Return [X, Y] of the center of cell containing provided text 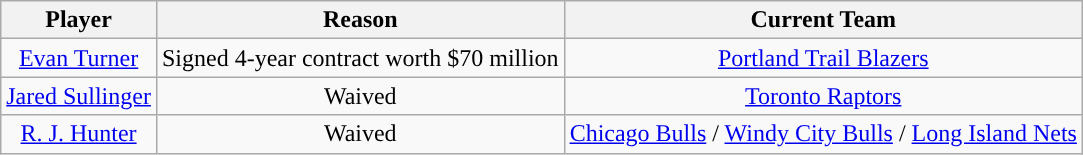
Player [79, 20]
Portland Trail Blazers [823, 58]
Signed 4-year contract worth $70 million [360, 58]
R. J. Hunter [79, 134]
Chicago Bulls / Windy City Bulls / Long Island Nets [823, 134]
Jared Sullinger [79, 96]
Reason [360, 20]
Toronto Raptors [823, 96]
Current Team [823, 20]
Evan Turner [79, 58]
